Extract the [x, y] coordinate from the center of the cell holding the provided text.  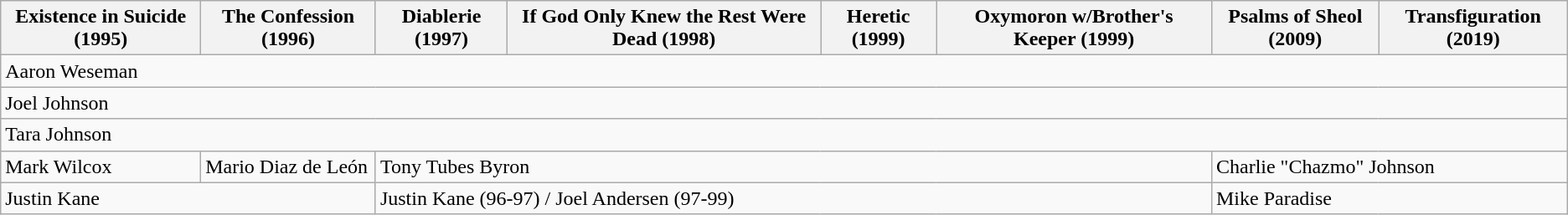
Mario Diaz de León [288, 166]
Oxymoron w/Brother's Keeper (1999) [1074, 28]
The Confession (1996) [288, 28]
Joel Johnson [784, 103]
Heretic (1999) [879, 28]
Tony Tubes Byron [793, 166]
Mike Paradise [1389, 198]
Diablerie (1997) [441, 28]
Justin Kane [188, 198]
Existence in Suicide (1995) [101, 28]
Psalms of Sheol (2009) [1295, 28]
Charlie "Chazmo" Johnson [1389, 166]
If God Only Knew the Rest Were Dead (1998) [664, 28]
Tara Johnson [784, 135]
Justin Kane (96-97) / Joel Andersen (97-99) [793, 198]
Aaron Weseman [784, 71]
Mark Wilcox [101, 166]
Transfiguration (2019) [1473, 28]
